Capture the cell that displays the provided text and extract its (x, y) central coordinate. 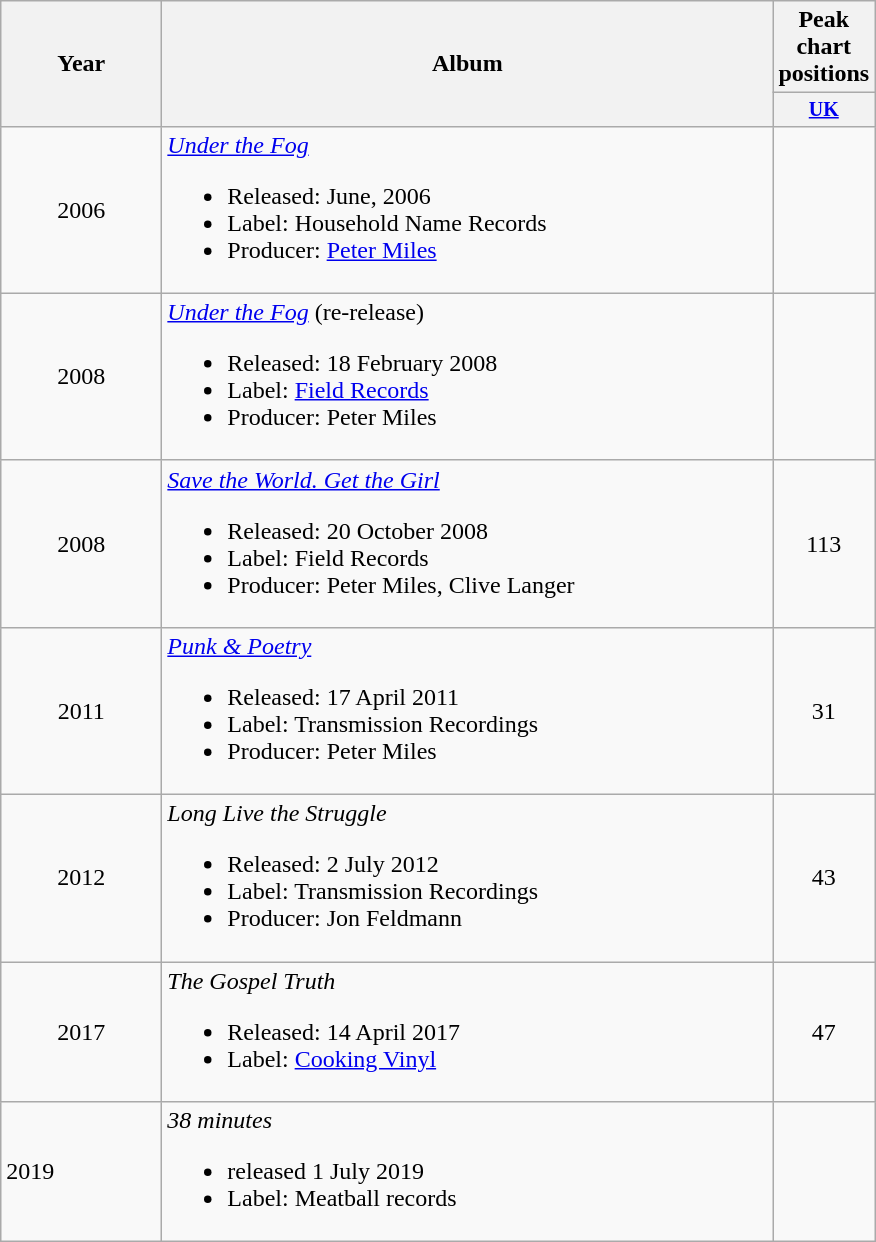
Save the World. Get the GirlReleased: 20 October 2008Label: Field RecordsProducer: Peter Miles, Clive Langer (468, 544)
2012 (82, 878)
Long Live the StruggleReleased: 2 July 2012Label: Transmission RecordingsProducer: Jon Feldmann (468, 878)
Peak chart positions (824, 47)
Album (468, 64)
38 minutesreleased 1 July 2019Label: Meatball records (468, 1172)
Punk & PoetryReleased: 17 April 2011Label: Transmission RecordingsProducer: Peter Miles (468, 710)
2017 (82, 1032)
47 (824, 1032)
2011 (82, 710)
113 (824, 544)
UK (824, 110)
Year (82, 64)
31 (824, 710)
2006 (82, 210)
The Gospel TruthReleased: 14 April 2017Label: Cooking Vinyl (468, 1032)
Under the Fog (re-release)Released: 18 February 2008Label: Field RecordsProducer: Peter Miles (468, 376)
2019 (82, 1172)
43 (824, 878)
Under the FogReleased: June, 2006Label: Household Name RecordsProducer: Peter Miles (468, 210)
